Detect which cell encompasses the target text, then output its (x, y) center coordinate. 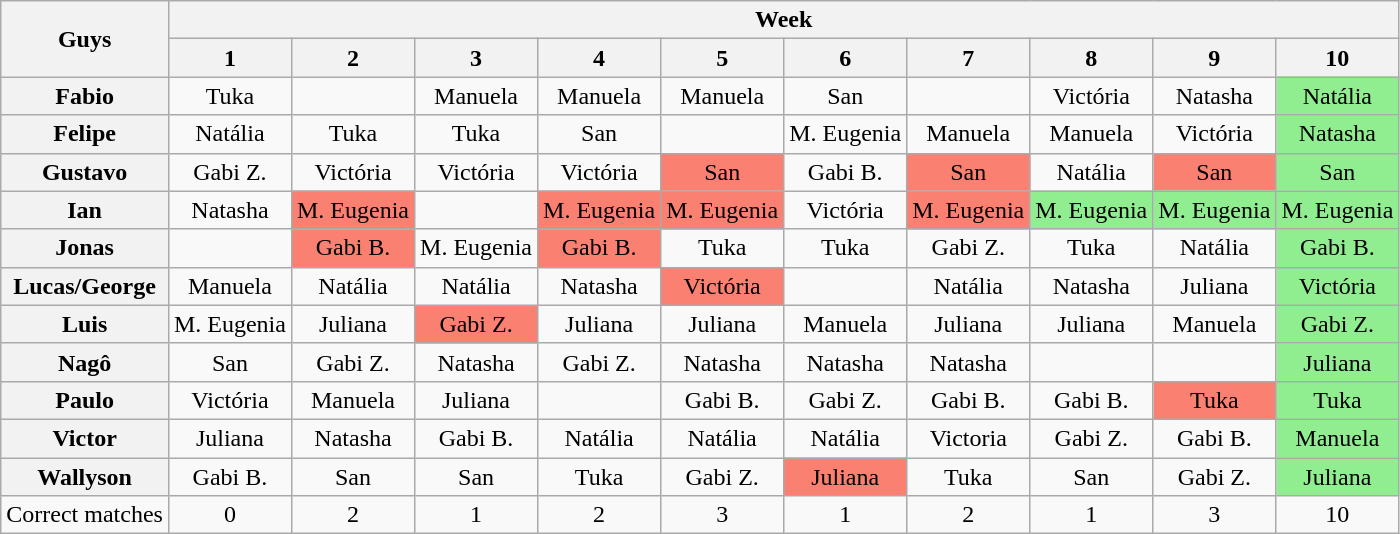
Paulo (85, 400)
Jonas (85, 248)
5 (722, 58)
7 (968, 58)
Luis (85, 324)
Gustavo (85, 172)
Victoria (968, 438)
Correct matches (85, 515)
8 (1092, 58)
Felipe (85, 134)
9 (1214, 58)
0 (230, 515)
Guys (85, 39)
Ian (85, 210)
Victor (85, 438)
Wallyson (85, 477)
6 (846, 58)
4 (600, 58)
Lucas/George (85, 286)
Fabio (85, 96)
Week (783, 20)
Nagô (85, 362)
